Detect which cell encompasses the target text, then output its [X, Y] center coordinate. 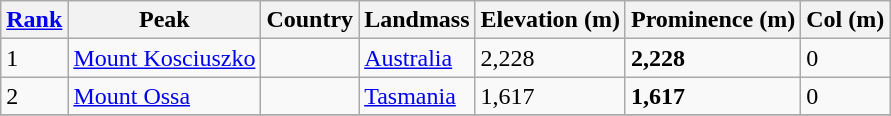
Landmass [417, 20]
Elevation (m) [550, 20]
Peak [164, 20]
Rank [34, 20]
Col (m) [846, 20]
2 [34, 96]
1 [34, 58]
Mount Kosciuszko [164, 58]
Mount Ossa [164, 96]
Prominence (m) [712, 20]
Country [310, 20]
Tasmania [417, 96]
Australia [417, 58]
